Identify which cell holds the provided text, then report its [x, y] central coordinate. 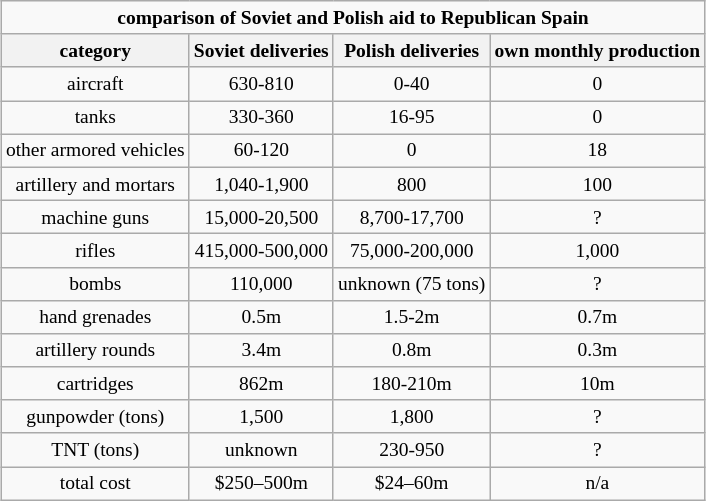
330-360 [261, 118]
aircraft [95, 84]
8,700-17,700 [412, 216]
0.5m [261, 316]
tanks [95, 118]
0-40 [412, 84]
75,000-200,000 [412, 250]
rifles [95, 250]
$24–60m [412, 484]
180-210m [412, 384]
0.7m [598, 316]
630-810 [261, 84]
comparison of Soviet and Polish aid to Republican Spain [353, 18]
16-95 [412, 118]
category [95, 50]
TNT (tons) [95, 450]
1.5-2m [412, 316]
230-950 [412, 450]
862m [261, 384]
unknown [261, 450]
0.8m [412, 350]
total cost [95, 484]
1,800 [412, 416]
Soviet deliveries [261, 50]
1,500 [261, 416]
bombs [95, 284]
18 [598, 150]
Polish deliveries [412, 50]
$250–500m [261, 484]
415,000-500,000 [261, 250]
own monthly production [598, 50]
1,000 [598, 250]
3.4m [261, 350]
10m [598, 384]
hand grenades [95, 316]
unknown (75 tons) [412, 284]
artillery and mortars [95, 184]
0.3m [598, 350]
n/a [598, 484]
800 [412, 184]
machine guns [95, 216]
cartridges [95, 384]
1,040-1,900 [261, 184]
60-120 [261, 150]
artillery rounds [95, 350]
other armored vehicles [95, 150]
100 [598, 184]
110,000 [261, 284]
15,000-20,500 [261, 216]
gunpowder (tons) [95, 416]
